Search for the cell housing the specified text and yield its (x, y) center coordinate. 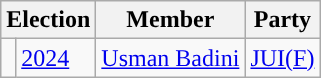
Election (48, 20)
Usman Badini (170, 58)
2024 (56, 58)
Party (282, 20)
Member (170, 20)
JUI(F) (282, 58)
